Provide the (X, Y) coordinate of the cell's center where the given text is located.  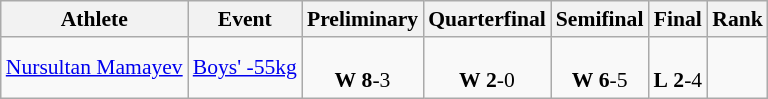
L 2-4 (678, 68)
W 2-0 (487, 68)
Preliminary (362, 19)
Boys' -55kg (245, 68)
Semifinal (600, 19)
W 6-5 (600, 68)
Event (245, 19)
Rank (738, 19)
Nursultan Mamayev (94, 68)
W 8-3 (362, 68)
Final (678, 19)
Athlete (94, 19)
Quarterfinal (487, 19)
